Return the [X, Y] coordinate for the center point of the cell that contains the specified text.  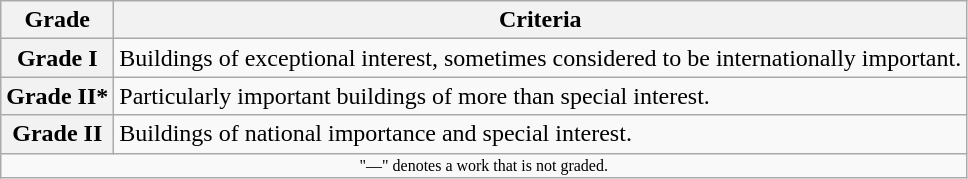
Criteria [540, 20]
Grade I [58, 58]
Grade II* [58, 96]
Grade [58, 20]
Buildings of national importance and special interest. [540, 134]
"—" denotes a work that is not graded. [484, 165]
Particularly important buildings of more than special interest. [540, 96]
Grade II [58, 134]
Buildings of exceptional interest, sometimes considered to be internationally important. [540, 58]
